Extract the (X, Y) coordinate from the center of the cell holding the provided text.  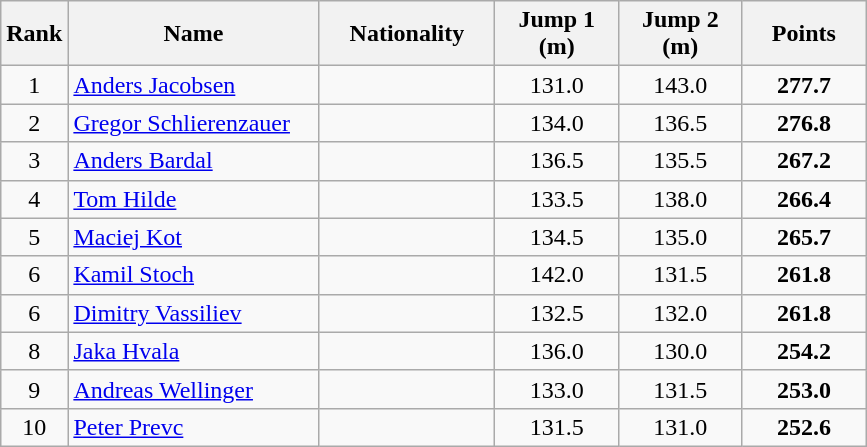
Peter Prevc (194, 427)
Andreas Wellinger (194, 389)
142.0 (557, 275)
Jump 1 (m) (557, 34)
Rank (34, 34)
252.6 (804, 427)
134.5 (557, 237)
3 (34, 161)
143.0 (681, 85)
4 (34, 199)
265.7 (804, 237)
Anders Jacobsen (194, 85)
Name (194, 34)
135.5 (681, 161)
132.5 (557, 313)
2 (34, 123)
136.0 (557, 351)
10 (34, 427)
130.0 (681, 351)
277.7 (804, 85)
266.4 (804, 199)
253.0 (804, 389)
5 (34, 237)
133.0 (557, 389)
Kamil Stoch (194, 275)
Gregor Schlierenzauer (194, 123)
133.5 (557, 199)
254.2 (804, 351)
138.0 (681, 199)
132.0 (681, 313)
Tom Hilde (194, 199)
Jump 2 (m) (681, 34)
135.0 (681, 237)
276.8 (804, 123)
267.2 (804, 161)
1 (34, 85)
8 (34, 351)
Nationality (407, 34)
Anders Bardal (194, 161)
134.0 (557, 123)
Jaka Hvala (194, 351)
Dimitry Vassiliev (194, 313)
Maciej Kot (194, 237)
9 (34, 389)
Points (804, 34)
